Scan for the cell matching the given text and deliver its (x, y) coordinate at center. 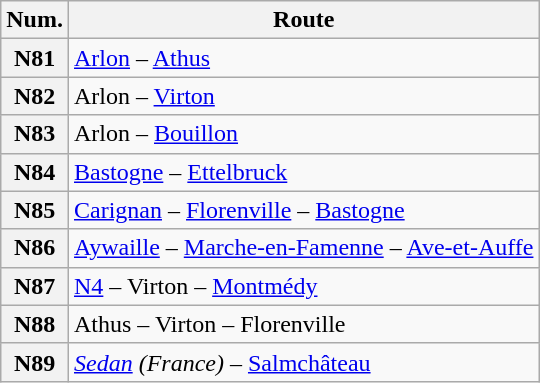
N81 (35, 58)
Sedan (France) – Salmchâteau (303, 362)
N88 (35, 324)
Route (303, 20)
Arlon – Bouillon (303, 134)
Athus – Virton – Florenville (303, 324)
N84 (35, 172)
Carignan – Florenville – Bastogne (303, 210)
N4 – Virton – Montmédy (303, 286)
N87 (35, 286)
N86 (35, 248)
N82 (35, 96)
Num. (35, 20)
Arlon – Athus (303, 58)
N89 (35, 362)
Aywaille – Marche-en-Famenne – Ave-et-Auffe (303, 248)
Bastogne – Ettelbruck (303, 172)
N83 (35, 134)
N85 (35, 210)
Arlon – Virton (303, 96)
